Locate the cell with the specified text and output its [x, y] center coordinate. 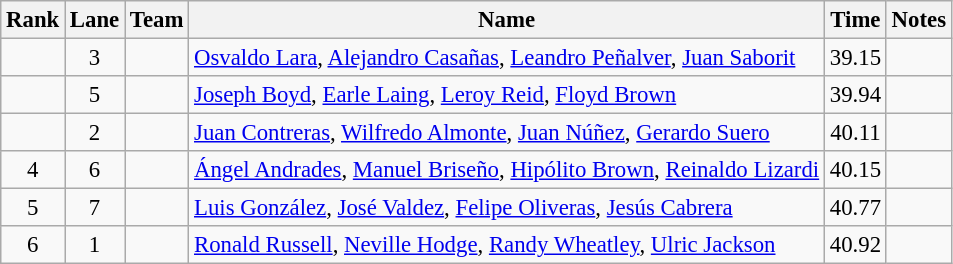
Time [855, 20]
40.11 [855, 133]
Name [507, 20]
7 [95, 208]
40.92 [855, 245]
4 [33, 170]
Osvaldo Lara, Alejandro Casañas, Leandro Peñalver, Juan Saborit [507, 58]
1 [95, 245]
Rank [33, 20]
3 [95, 58]
Team [157, 20]
39.15 [855, 58]
2 [95, 133]
Ronald Russell, Neville Hodge, Randy Wheatley, Ulric Jackson [507, 245]
40.15 [855, 170]
Notes [918, 20]
40.77 [855, 208]
Juan Contreras, Wilfredo Almonte, Juan Núñez, Gerardo Suero [507, 133]
Luis González, José Valdez, Felipe Oliveras, Jesús Cabrera [507, 208]
Joseph Boyd, Earle Laing, Leroy Reid, Floyd Brown [507, 95]
39.94 [855, 95]
Lane [95, 20]
Ángel Andrades, Manuel Briseño, Hipólito Brown, Reinaldo Lizardi [507, 170]
